Extract the [x, y] coordinate from the center of the cell holding the provided text.  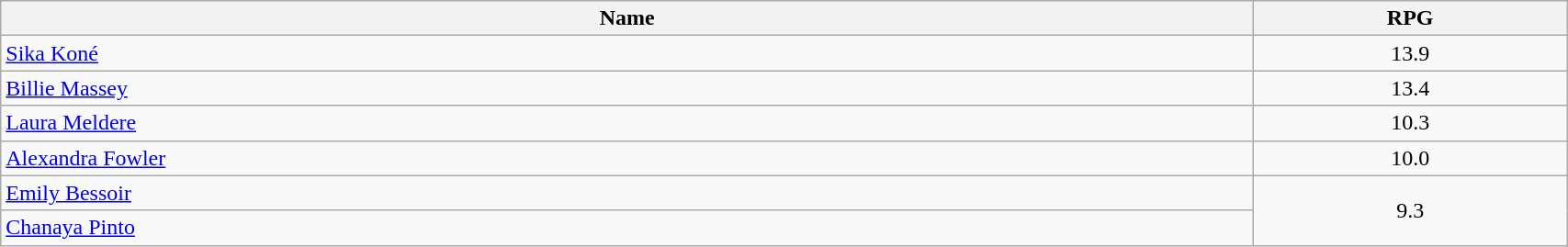
13.9 [1411, 53]
13.4 [1411, 88]
Alexandra Fowler [627, 158]
Sika Koné [627, 53]
RPG [1411, 18]
Billie Massey [627, 88]
10.3 [1411, 123]
Chanaya Pinto [627, 228]
Emily Bessoir [627, 193]
10.0 [1411, 158]
9.3 [1411, 210]
Name [627, 18]
Laura Meldere [627, 123]
